Capture the cell that displays the provided text and extract its [x, y] central coordinate. 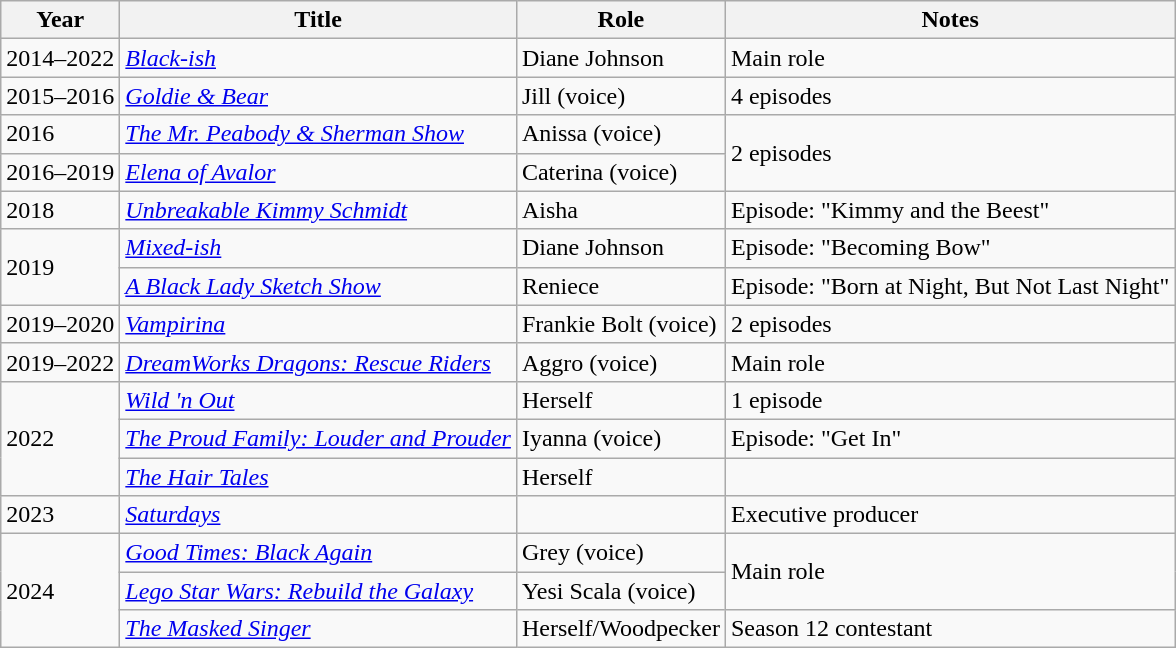
Frankie Bolt (voice) [620, 324]
The Proud Family: Louder and Prouder [318, 438]
Anissa (voice) [620, 134]
Role [620, 20]
2024 [60, 591]
2019–2022 [60, 362]
2015–2016 [60, 96]
Episode: "Born at Night, But Not Last Night" [950, 286]
Title [318, 20]
Reniece [620, 286]
A Black Lady Sketch Show [318, 286]
DreamWorks Dragons: Rescue Riders [318, 362]
Caterina (voice) [620, 172]
2016–2019 [60, 172]
The Mr. Peabody & Sherman Show [318, 134]
Episode: "Get In" [950, 438]
2019 [60, 267]
Wild 'n Out [318, 400]
2022 [60, 438]
Grey (voice) [620, 553]
Unbreakable Kimmy Schmidt [318, 210]
Herself/Woodpecker [620, 629]
1 episode [950, 400]
The Masked Singer [318, 629]
Lego Star Wars: Rebuild the Galaxy [318, 591]
Vampirina [318, 324]
Jill (voice) [620, 96]
Yesi Scala (voice) [620, 591]
Aisha [620, 210]
Goldie & Bear [318, 96]
Good Times: Black Again [318, 553]
2018 [60, 210]
Black-ish [318, 58]
Iyanna (voice) [620, 438]
2023 [60, 515]
Episode: "Kimmy and the Beest" [950, 210]
Saturdays [318, 515]
2016 [60, 134]
Aggro (voice) [620, 362]
Year [60, 20]
Elena of Avalor [318, 172]
Mixed-ish [318, 248]
4 episodes [950, 96]
Season 12 contestant [950, 629]
The Hair Tales [318, 477]
2014–2022 [60, 58]
Executive producer [950, 515]
Episode: "Becoming Bow" [950, 248]
2019–2020 [60, 324]
Notes [950, 20]
